From the cell containing the given text, extract its center point as (X, Y) coordinate. 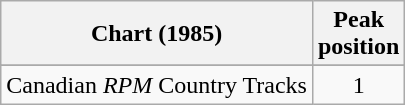
1 (358, 85)
Canadian RPM Country Tracks (157, 85)
Peakposition (358, 34)
Chart (1985) (157, 34)
